Search for the cell housing the specified text and yield its [x, y] center coordinate. 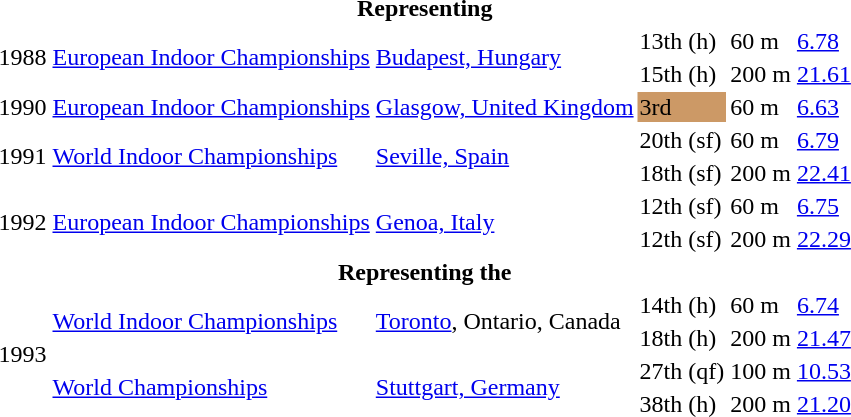
Budapest, Hungary [504, 58]
20th (sf) [682, 140]
15th (h) [682, 74]
Toronto, Ontario, Canada [504, 322]
Glasgow, United Kingdom [504, 107]
100 m [761, 371]
3rd [682, 107]
18th (h) [682, 338]
18th (sf) [682, 173]
Genoa, Italy [504, 222]
Seville, Spain [504, 156]
27th (qf) [682, 371]
14th (h) [682, 305]
13th (h) [682, 41]
